Detect which cell encompasses the target text, then output its [x, y] center coordinate. 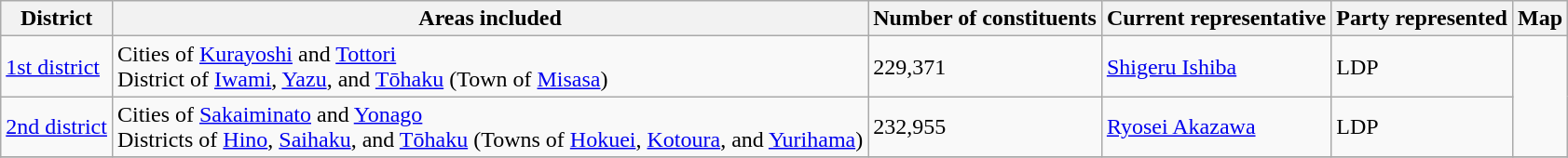
Number of constituents [986, 19]
Ryosei Akazawa [1216, 126]
Areas included [490, 19]
Shigeru Ishiba [1216, 67]
Cities of Kurayoshi and TottoriDistrict of Iwami, Yazu, and Tōhaku (Town of Misasa) [490, 67]
Map [1539, 19]
2nd district [57, 126]
229,371 [986, 67]
Current representative [1216, 19]
232,955 [986, 126]
District [57, 19]
Cities of Sakaiminato and YonagoDistricts of Hino, Saihaku, and Tōhaku (Towns of Hokuei, Kotoura, and Yurihama) [490, 126]
1st district [57, 67]
Party represented [1422, 19]
